Capture the cell that displays the provided text and extract its [X, Y] central coordinate. 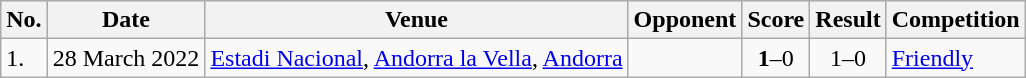
Friendly [956, 58]
Competition [956, 20]
Opponent [685, 20]
Estadi Nacional, Andorra la Vella, Andorra [416, 58]
1. [24, 58]
28 March 2022 [126, 58]
No. [24, 20]
Score [776, 20]
Result [848, 20]
Venue [416, 20]
Date [126, 20]
